Search for the cell housing the specified text and yield its [X, Y] center coordinate. 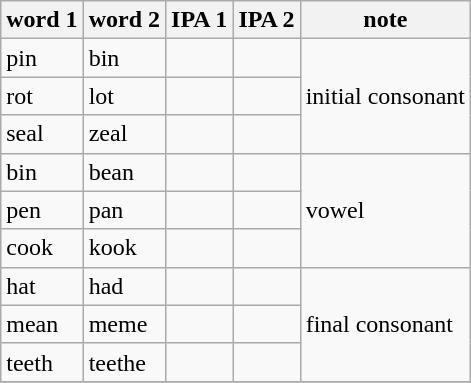
final consonant [385, 324]
vowel [385, 210]
teeth [42, 362]
had [124, 286]
hat [42, 286]
zeal [124, 134]
cook [42, 248]
IPA 2 [266, 20]
pen [42, 210]
seal [42, 134]
pan [124, 210]
teethe [124, 362]
word 2 [124, 20]
lot [124, 96]
note [385, 20]
meme [124, 324]
rot [42, 96]
IPA 1 [200, 20]
bean [124, 172]
initial consonant [385, 96]
word 1 [42, 20]
kook [124, 248]
pin [42, 58]
mean [42, 324]
